Pinpoint the cell where the given text exists, returning its [X, Y] midpoint coordinate. 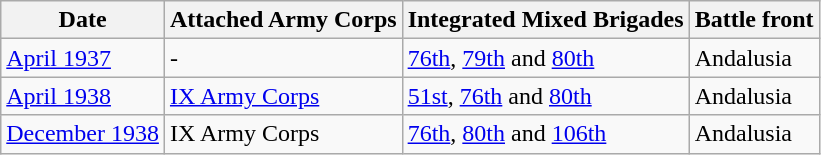
Attached Army Corps [283, 20]
Battle front [754, 20]
51st, 76th and 80th [546, 96]
April 1938 [83, 96]
Date [83, 20]
April 1937 [83, 58]
December 1938 [83, 134]
76th, 79th and 80th [546, 58]
- [283, 58]
76th, 80th and 106th [546, 134]
Integrated Mixed Brigades [546, 20]
